For the text-containing cell, return its midpoint in [x, y] coordinate format. 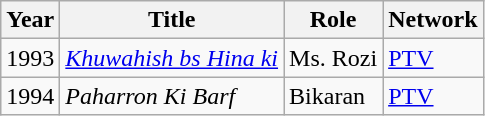
1994 [30, 96]
Bikaran [334, 96]
Ms. Rozi [334, 58]
Network [433, 20]
Paharron Ki Barf [172, 96]
Khuwahish bs Hina ki [172, 58]
1993 [30, 58]
Year [30, 20]
Title [172, 20]
Role [334, 20]
